Identify which cell holds the provided text, then report its (X, Y) central coordinate. 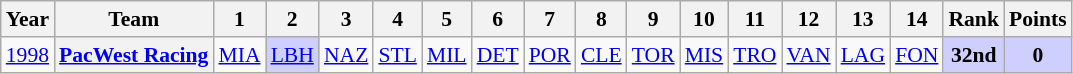
7 (550, 19)
MIS (704, 55)
VAN (809, 55)
Year (28, 19)
Rank (974, 19)
1998 (28, 55)
LBH (292, 55)
3 (346, 19)
TOR (654, 55)
POR (550, 55)
0 (1038, 55)
1 (239, 19)
Team (134, 19)
8 (602, 19)
9 (654, 19)
11 (754, 19)
32nd (974, 55)
FON (916, 55)
14 (916, 19)
DET (498, 55)
PacWest Racing (134, 55)
Points (1038, 19)
NAZ (346, 55)
6 (498, 19)
13 (863, 19)
MIL (447, 55)
12 (809, 19)
LAG (863, 55)
10 (704, 19)
5 (447, 19)
MIA (239, 55)
TRO (754, 55)
2 (292, 19)
STL (398, 55)
CLE (602, 55)
4 (398, 19)
